Pinpoint the cell where the given text exists, returning its [x, y] midpoint coordinate. 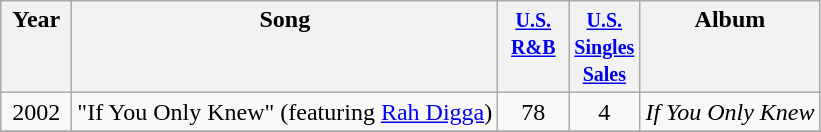
U.S.R&B [534, 47]
78 [534, 112]
If You Only Knew [730, 112]
U.S.SinglesSales [604, 47]
4 [604, 112]
Year [36, 47]
Song [285, 47]
Album [730, 47]
2002 [36, 112]
"If You Only Knew" (featuring Rah Digga) [285, 112]
